Locate the cell with the specified text and output its (x, y) center coordinate. 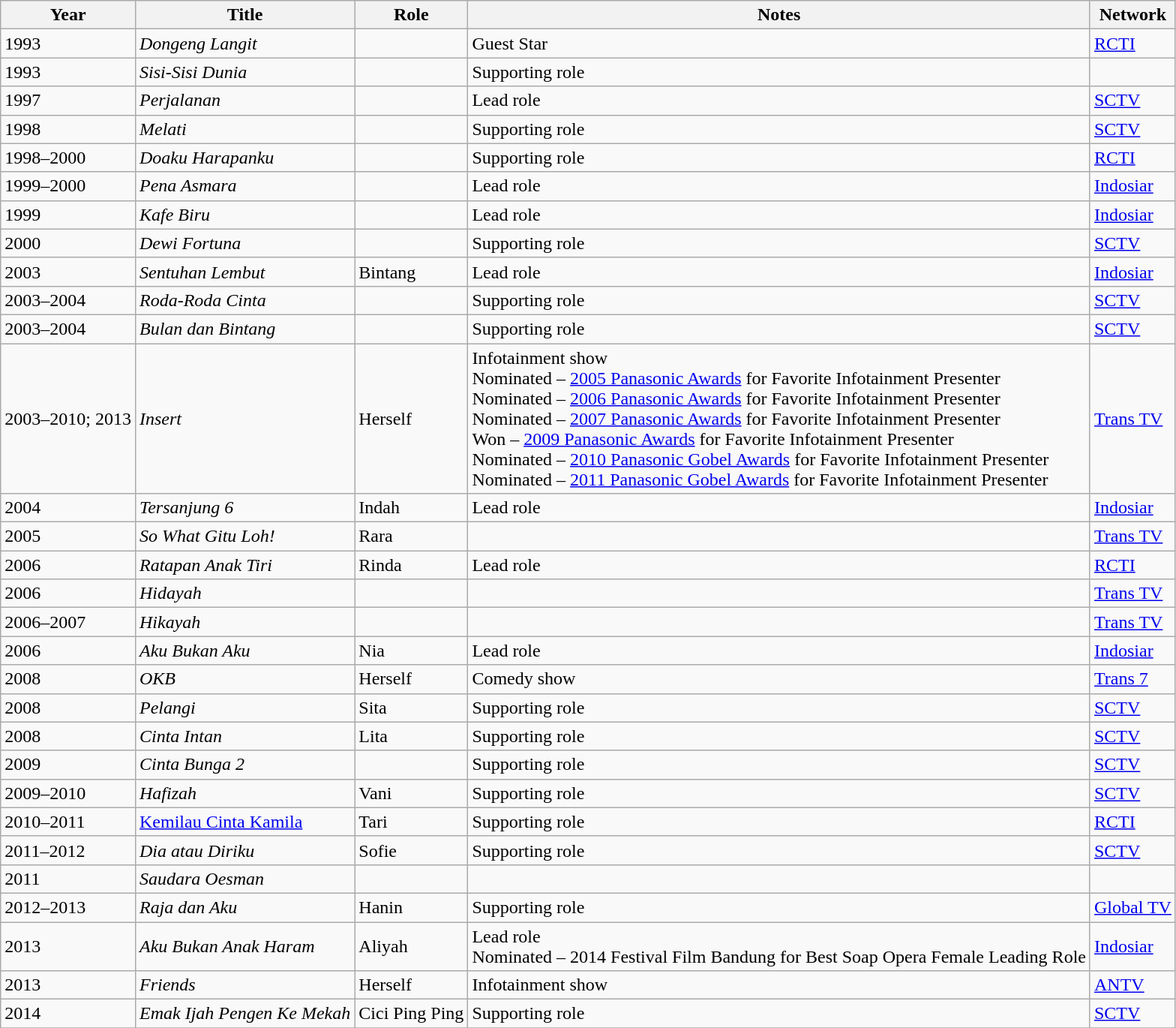
Raja dan Aku (244, 907)
Tersanjung 6 (244, 508)
ANTV (1132, 985)
Rara (411, 537)
Bintang (411, 272)
Dewi Fortuna (244, 243)
2011–2012 (68, 850)
1999–2000 (68, 186)
1998 (68, 129)
2004 (68, 508)
Pena Asmara (244, 186)
2005 (68, 537)
Sita (411, 708)
Global TV (1132, 907)
So What Gitu Loh! (244, 537)
Emak Ijah Pengen Ke Mekah (244, 1014)
Lita (411, 736)
Hikayah (244, 622)
Indah (411, 508)
Title (244, 15)
Bulan dan Bintang (244, 329)
2003 (68, 272)
2011 (68, 879)
2006–2007 (68, 622)
Hanin (411, 907)
Kafe Biru (244, 215)
2009 (68, 765)
Kemilau Cinta Kamila (244, 822)
Trans 7 (1132, 679)
Infotainment show (779, 985)
Dongeng Langit (244, 44)
Dia atau Diriku (244, 850)
Cinta Intan (244, 736)
Perjalanan (244, 101)
Aku Bukan Aku (244, 651)
Cinta Bunga 2 (244, 765)
Ratapan Anak Tiri (244, 565)
2012–2013 (68, 907)
2003–2010; 2013 (68, 419)
Doaku Harapanku (244, 158)
OKB (244, 679)
Pelangi (244, 708)
Roda-Roda Cinta (244, 300)
Hidayah (244, 594)
2014 (68, 1014)
Tari (411, 822)
1997 (68, 101)
2010–2011 (68, 822)
Sofie (411, 850)
Saudara Oesman (244, 879)
Rinda (411, 565)
Vani (411, 793)
Insert (244, 419)
2009–2010 (68, 793)
Hafizah (244, 793)
Aliyah (411, 945)
Sisi-Sisi Dunia (244, 72)
1999 (68, 215)
Aku Bukan Anak Haram (244, 945)
Network (1132, 15)
1998–2000 (68, 158)
Lead roleNominated – 2014 Festival Film Bandung for Best Soap Opera Female Leading Role (779, 945)
Role (411, 15)
Notes (779, 15)
Cici Ping Ping (411, 1014)
Guest Star (779, 44)
Melati (244, 129)
Year (68, 15)
Sentuhan Lembut (244, 272)
2000 (68, 243)
Nia (411, 651)
Friends (244, 985)
Comedy show (779, 679)
